From the cell containing the given text, extract its center point as (X, Y) coordinate. 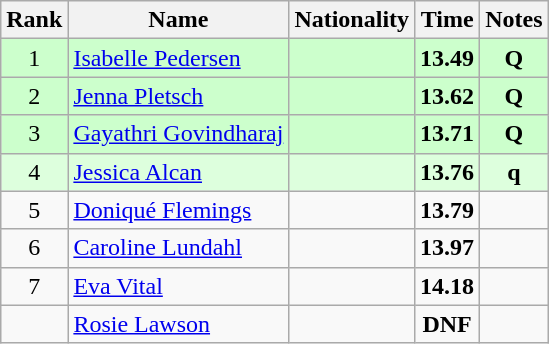
13.76 (448, 172)
1 (34, 58)
Isabelle Pedersen (178, 58)
4 (34, 172)
13.97 (448, 248)
7 (34, 286)
Nationality (352, 20)
2 (34, 96)
13.62 (448, 96)
5 (34, 210)
q (514, 172)
13.79 (448, 210)
14.18 (448, 286)
13.71 (448, 134)
13.49 (448, 58)
Caroline Lundahl (178, 248)
Gayathri Govindharaj (178, 134)
Jessica Alcan (178, 172)
Notes (514, 20)
Rank (34, 20)
Name (178, 20)
Rosie Lawson (178, 324)
6 (34, 248)
Eva Vital (178, 286)
DNF (448, 324)
Jenna Pletsch (178, 96)
Doniqué Flemings (178, 210)
3 (34, 134)
Time (448, 20)
